Search for the cell housing the specified text and yield its [X, Y] center coordinate. 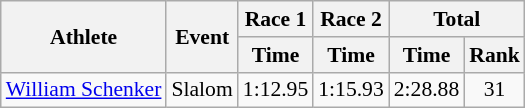
Race 1 [276, 19]
Total [457, 19]
31 [494, 90]
Race 2 [350, 19]
Rank [494, 55]
1:15.93 [350, 90]
2:28.88 [426, 90]
Slalom [202, 90]
William Schenker [84, 90]
Athlete [84, 36]
Event [202, 36]
1:12.95 [276, 90]
